Scan for the cell matching the given text and deliver its (x, y) coordinate at center. 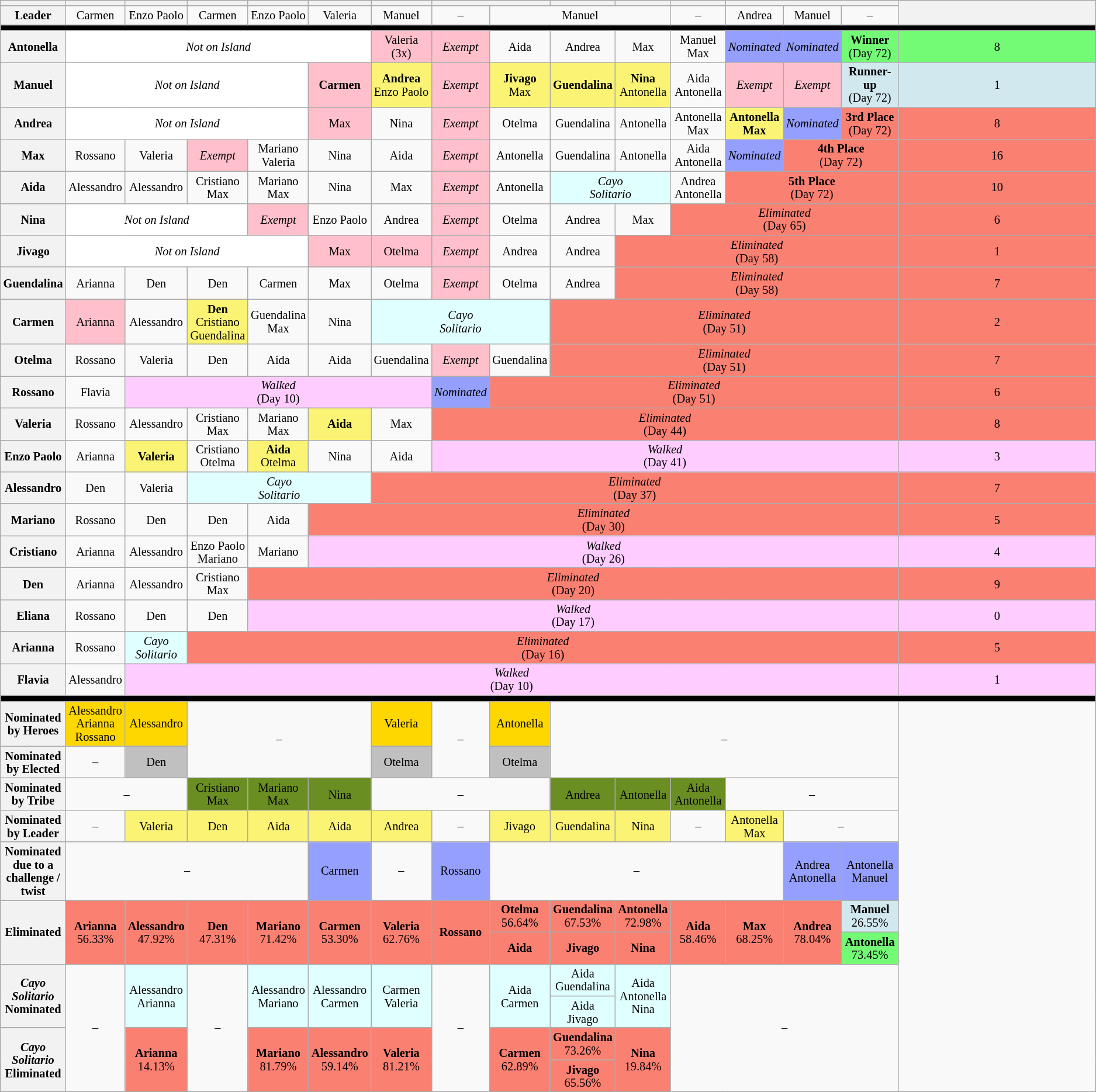
4th Place(Day 72) (841, 155)
Cristiano (33, 552)
AidaAntonellaNina (643, 996)
Carmen53.30% (340, 931)
3rd Place(Day 72) (870, 124)
ManuelMax (698, 47)
Carmen62.89% (520, 1060)
Andrea78.04% (813, 931)
Max68.25% (754, 931)
Nominated due to a challenge / twist (33, 871)
Leader (33, 15)
Mariano71.42% (278, 931)
Alessandro47.92% (157, 931)
Eliminated (33, 931)
Arianna14.13% (157, 1060)
Eliminated(Day 30) (603, 520)
AlessandroCarmen (340, 996)
2 (997, 321)
Winner(Day 72) (870, 47)
Nina19.84% (643, 1060)
Walked(Day 26) (603, 552)
5th Place(Day 72) (812, 187)
Eliminated(Day 65) (784, 220)
Mariano81.79% (278, 1060)
Nominated by Leader (33, 826)
CristianoOtelma (218, 456)
DenCristianoGuendalina (218, 321)
9 (997, 583)
Nominated by Tribe (33, 793)
3 (997, 456)
AidaGuendalina (583, 980)
Jivago65.56% (583, 1076)
Otelma56.64% (520, 916)
0 (997, 616)
Eliana (33, 616)
NinaAntonella (643, 84)
Nominated by Heroes (33, 723)
Eliminated(Day 20) (573, 583)
Guendalina67.53% (583, 916)
MarianoValeria (278, 155)
Guendalina73.26% (583, 1044)
CarmenValeria (402, 996)
Valeria81.21% (402, 1060)
AlessandroAriannaRossano (95, 723)
Arianna56.33% (95, 931)
Den47.31% (218, 931)
Eliminated(Day 16) (543, 647)
Valeria62.76% (402, 931)
AidaCarmen (520, 996)
Cayo SolitarioEliminated (33, 1060)
Cayo SolitarioNominated (33, 996)
Antonella73.45% (870, 948)
Walked(Day 17) (573, 616)
16 (997, 155)
JivagoMax (520, 84)
Enzo PaoloMariano (218, 552)
Runner-up(Day 72) (870, 84)
Valeria (3x) (402, 47)
Eliminated(Day 44) (665, 424)
AntonellaManuel (870, 871)
10 (997, 187)
Alessandro59.14% (340, 1060)
Nominated by Elected (33, 762)
AidaJivago (583, 1012)
AndreaEnzo Paolo (402, 84)
Walked(Day 41) (665, 456)
Eliminated(Day 37) (635, 487)
GuendalinaMax (278, 321)
AlessandroArianna (157, 996)
Manuel26.55% (870, 916)
Antonella72.98% (643, 916)
4 (997, 552)
AidaOtelma (278, 456)
AlessandroMariano (278, 996)
Aida58.46% (698, 931)
